Output the [x, y] coordinate of the center of the cell containing the given text.  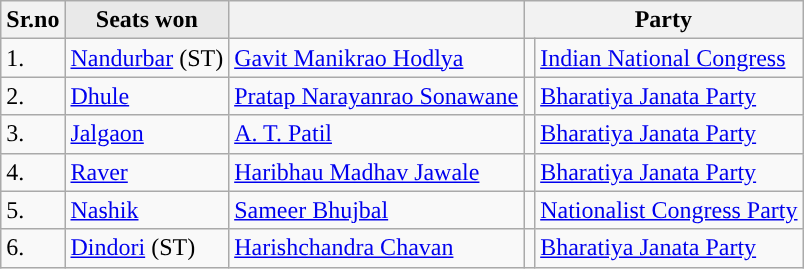
Pratap Narayanrao Sonawane [376, 96]
Jalgaon [147, 134]
Nationalist Congress Party [669, 210]
Nandurbar (ST) [147, 58]
2. [33, 96]
Nashik [147, 210]
Gavit Manikrao Hodlya [376, 58]
Indian National Congress [669, 58]
Dindori (ST) [147, 248]
Dhule [147, 96]
3. [33, 134]
A. T. Patil [376, 134]
Party [664, 20]
6. [33, 248]
Haribhau Madhav Jawale [376, 172]
Sameer Bhujbal [376, 210]
1. [33, 58]
Seats won [147, 20]
4. [33, 172]
Raver [147, 172]
5. [33, 210]
Harishchandra Chavan [376, 248]
Sr.no [33, 20]
